Provide the (X, Y) coordinate of the cell's center where the given text is located.  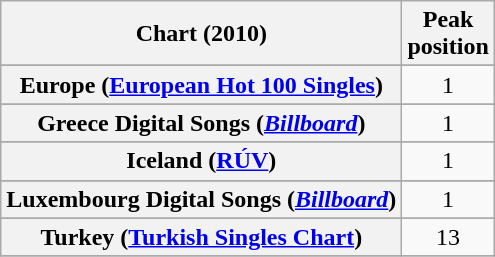
Luxembourg Digital Songs (Billboard) (202, 199)
Europe (European Hot 100 Singles) (202, 85)
Peakposition (448, 34)
Iceland (RÚV) (202, 161)
Chart (2010) (202, 34)
13 (448, 237)
Greece Digital Songs (Billboard) (202, 123)
Turkey (Turkish Singles Chart) (202, 237)
